Output the (x, y) coordinate of the center of the cell containing the given text.  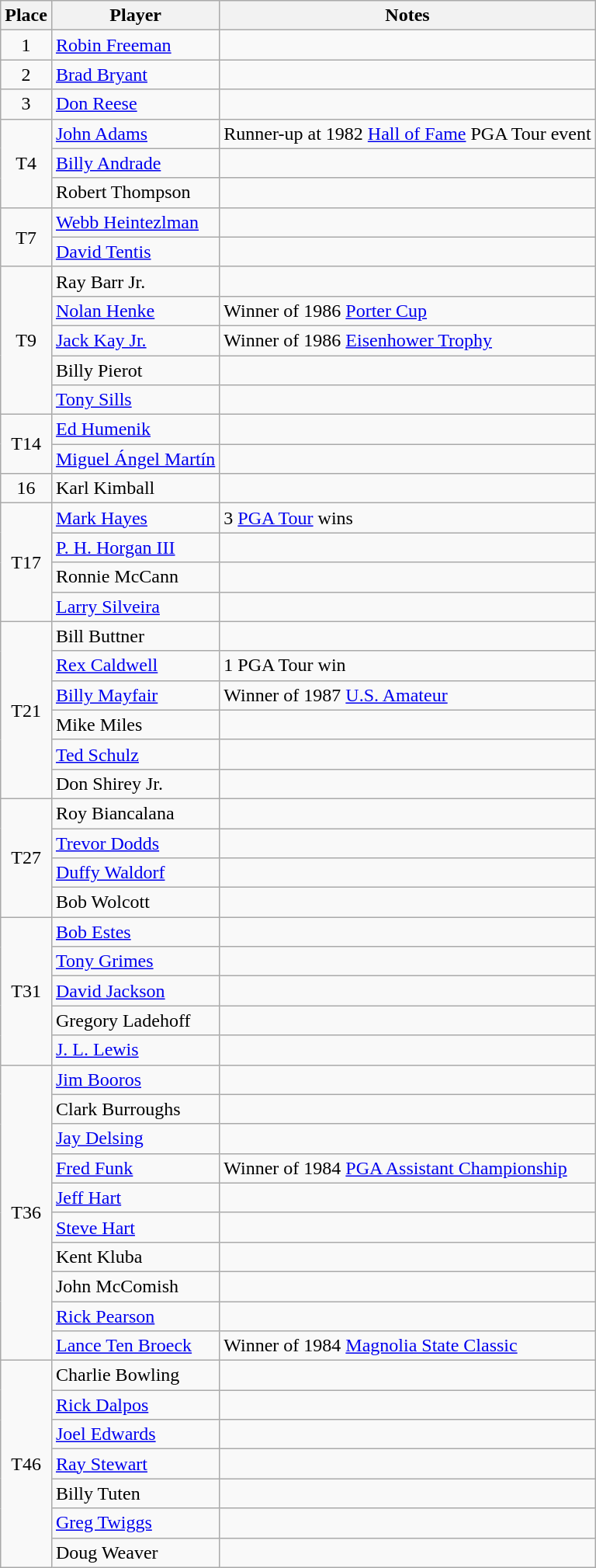
Jay Delsing (135, 1139)
Tony Sills (135, 400)
Kent Kluba (135, 1257)
T36 (26, 1213)
Billy Pierot (135, 370)
T27 (26, 857)
J. L. Lewis (135, 1050)
Winner of 1984 PGA Assistant Championship (407, 1168)
Don Shirey Jr. (135, 784)
Ted Schulz (135, 754)
Winner of 1984 Magnolia State Classic (407, 1346)
John McComish (135, 1286)
P. H. Horgan III (135, 548)
Jeff Hart (135, 1198)
Ray Barr Jr. (135, 281)
Trevor Dodds (135, 843)
Billy Tuten (135, 1493)
Winner of 1986 Eisenhower Trophy (407, 340)
Joel Edwards (135, 1434)
Larry Silveira (135, 607)
Miguel Ángel Martín (135, 459)
Rex Caldwell (135, 666)
Ray Stewart (135, 1464)
Winner of 1986 Porter Cup (407, 311)
David Jackson (135, 991)
2 (26, 75)
Doug Weaver (135, 1552)
Billy Mayfair (135, 695)
3 PGA Tour wins (407, 518)
Gregory Ladehoff (135, 1020)
John Adams (135, 134)
Winner of 1987 U.S. Amateur (407, 695)
Bill Buttner (135, 636)
Notes (407, 16)
T31 (26, 991)
Jack Kay Jr. (135, 340)
16 (26, 488)
Webb Heintezlman (135, 222)
Karl Kimball (135, 488)
Don Reese (135, 104)
Billy Andrade (135, 163)
Ronnie McCann (135, 577)
T4 (26, 163)
T7 (26, 237)
Steve Hart (135, 1227)
T9 (26, 340)
Jim Booros (135, 1080)
Place (26, 16)
Tony Grimes (135, 961)
Roy Biancalana (135, 813)
Rick Dalpos (135, 1405)
Nolan Henke (135, 311)
Duffy Waldorf (135, 873)
Brad Bryant (135, 75)
Mike Miles (135, 725)
Charlie Bowling (135, 1375)
Fred Funk (135, 1168)
T46 (26, 1464)
T14 (26, 444)
Bob Estes (135, 932)
Bob Wolcott (135, 902)
Ed Humenik (135, 429)
Clark Burroughs (135, 1109)
Player (135, 16)
Robin Freeman (135, 45)
Mark Hayes (135, 518)
T21 (26, 710)
Lance Ten Broeck (135, 1346)
Greg Twiggs (135, 1523)
3 (26, 104)
1 (26, 45)
1 PGA Tour win (407, 666)
Runner-up at 1982 Hall of Fame PGA Tour event (407, 134)
David Tentis (135, 252)
T17 (26, 562)
Robert Thompson (135, 193)
Rick Pearson (135, 1316)
